Scan for the cell matching the given text and deliver its (x, y) coordinate at center. 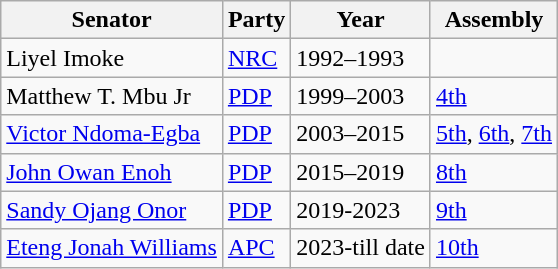
Year (361, 20)
10th (494, 248)
5th, 6th, 7th (494, 134)
Assembly (494, 20)
Liyel Imoke (112, 58)
2019-2023 (361, 210)
1999–2003 (361, 96)
2023-till date (361, 248)
1992–1993 (361, 58)
John Owan Enoh (112, 172)
9th (494, 210)
Matthew T. Mbu Jr (112, 96)
4th (494, 96)
APC (256, 248)
Party (256, 20)
2003–2015 (361, 134)
Eteng Jonah Williams (112, 248)
Sandy Ojang Onor (112, 210)
NRC (256, 58)
Victor Ndoma-Egba (112, 134)
Senator (112, 20)
2015–2019 (361, 172)
8th (494, 172)
